Extract the (X, Y) coordinate from the center of the cell holding the provided text.  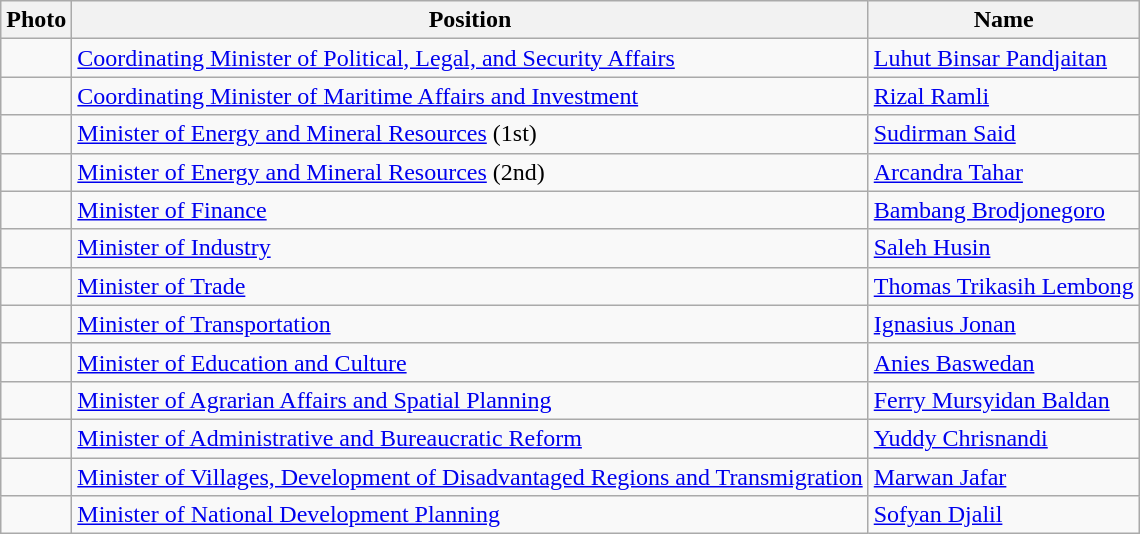
Coordinating Minister of Political, Legal, and Security Affairs (470, 58)
Minister of National Development Planning (470, 515)
Minister of Finance (470, 210)
Ignasius Jonan (1004, 324)
Minister of Transportation (470, 324)
Arcandra Tahar (1004, 172)
Ferry Mursyidan Baldan (1004, 400)
Sudirman Said (1004, 134)
Rizal Ramli (1004, 96)
Minister of Administrative and Bureaucratic Reform (470, 438)
Yuddy Chrisnandi (1004, 438)
Luhut Binsar Pandjaitan (1004, 58)
Name (1004, 20)
Minister of Trade (470, 286)
Minister of Education and Culture (470, 362)
Thomas Trikasih Lembong (1004, 286)
Minister of Energy and Mineral Resources (2nd) (470, 172)
Minister of Villages, Development of Disadvantaged Regions and Transmigration (470, 477)
Minister of Industry (470, 248)
Minister of Energy and Mineral Resources (1st) (470, 134)
Photo (36, 20)
Marwan Jafar (1004, 477)
Position (470, 20)
Bambang Brodjonegoro (1004, 210)
Saleh Husin (1004, 248)
Anies Baswedan (1004, 362)
Minister of Agrarian Affairs and Spatial Planning (470, 400)
Coordinating Minister of Maritime Affairs and Investment (470, 96)
Sofyan Djalil (1004, 515)
